For the text-containing cell, return its midpoint in [x, y] coordinate format. 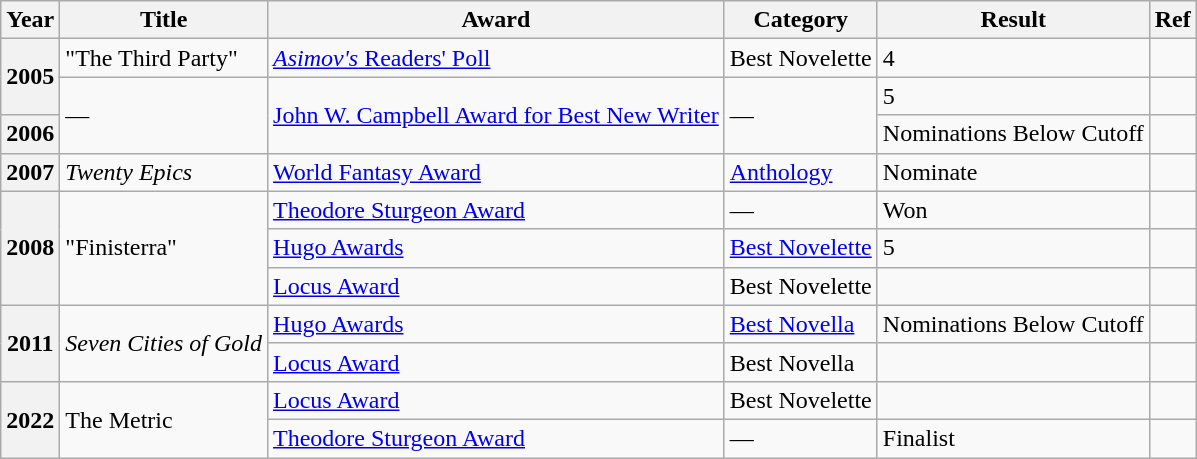
Won [1013, 210]
Asimov's Readers' Poll [496, 58]
2011 [30, 343]
2007 [30, 172]
2005 [30, 77]
Title [164, 20]
4 [1013, 58]
Award [496, 20]
Nominate [1013, 172]
"The Third Party" [164, 58]
2008 [30, 248]
Seven Cities of Gold [164, 343]
2006 [30, 134]
2022 [30, 419]
Twenty Epics [164, 172]
Year [30, 20]
Ref [1172, 20]
The Metric [164, 419]
"Finisterra" [164, 248]
Finalist [1013, 438]
Category [800, 20]
World Fantasy Award [496, 172]
Result [1013, 20]
John W. Campbell Award for Best New Writer [496, 115]
Anthology [800, 172]
